For the text-containing cell, return its midpoint in (X, Y) coordinate format. 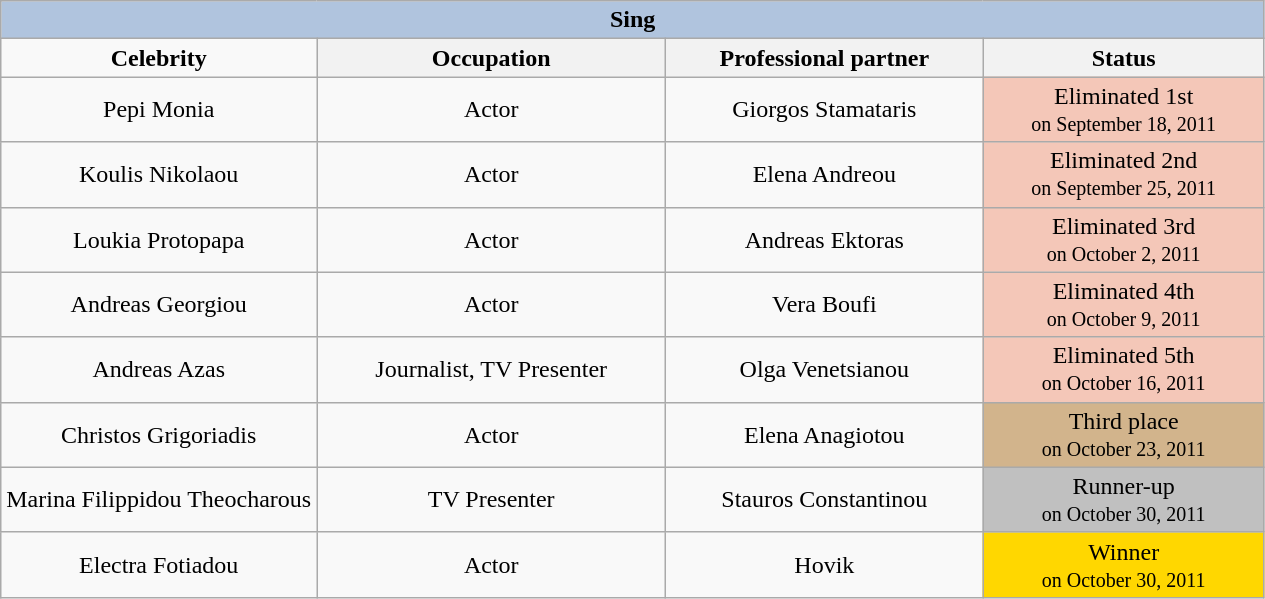
Vera Boufi (824, 304)
Giorgos Stamataris (824, 110)
Eliminated 3rdon October 2, 2011 (1124, 240)
Christos Grigoriadis (159, 434)
Hovik (824, 564)
Olga Venetsianou (824, 370)
Eliminated 2ndon September 25, 2011 (1124, 174)
Andreas Azas (159, 370)
Pepi Monia (159, 110)
Loukia Protopapa (159, 240)
Occupation (492, 58)
Andreas Ektoras (824, 240)
Elena Anagiotou (824, 434)
Koulis Nikolaou (159, 174)
Runner-upon October 30, 2011 (1124, 500)
Professional partner (824, 58)
Journalist, TV Presenter (492, 370)
Status (1124, 58)
Celebrity (159, 58)
Andreas Georgiou (159, 304)
Eliminated 1ston September 18, 2011 (1124, 110)
Eliminated 4thon October 9, 2011 (1124, 304)
Electra Fotiadou (159, 564)
Marina Filippidou Theocharous (159, 500)
Sing (633, 20)
TV Presenter (492, 500)
Stauros Constantinou (824, 500)
Elena Andreou (824, 174)
Third placeon October 23, 2011 (1124, 434)
Eliminated 5thon October 16, 2011 (1124, 370)
Winneron October 30, 2011 (1124, 564)
